Return the (x, y) coordinate for the center point of the cell that contains the specified text.  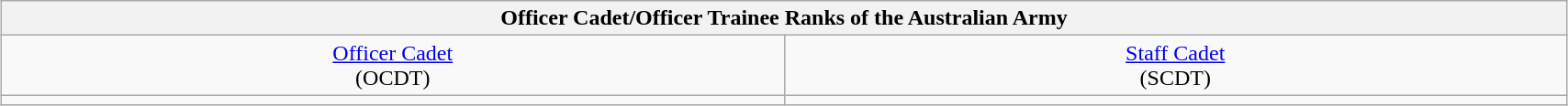
Staff Cadet(SCDT) (1175, 66)
Officer Cadet/Officer Trainee Ranks of the Australian Army (784, 18)
Officer Cadet(OCDT) (393, 66)
